Return the [X, Y] coordinate for the center point of the cell that contains the specified text.  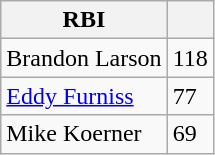
77 [190, 96]
Brandon Larson [84, 58]
118 [190, 58]
Mike Koerner [84, 134]
RBI [84, 20]
69 [190, 134]
Eddy Furniss [84, 96]
